Identify which cell holds the provided text, then report its [x, y] central coordinate. 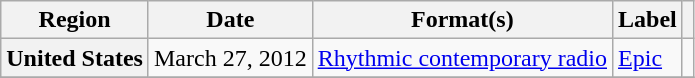
Date [230, 20]
United States [75, 58]
Region [75, 20]
Rhythmic contemporary radio [462, 58]
Label [648, 20]
March 27, 2012 [230, 58]
Epic [648, 58]
Format(s) [462, 20]
